Return the [x, y] coordinate for the center point of the cell that contains the specified text.  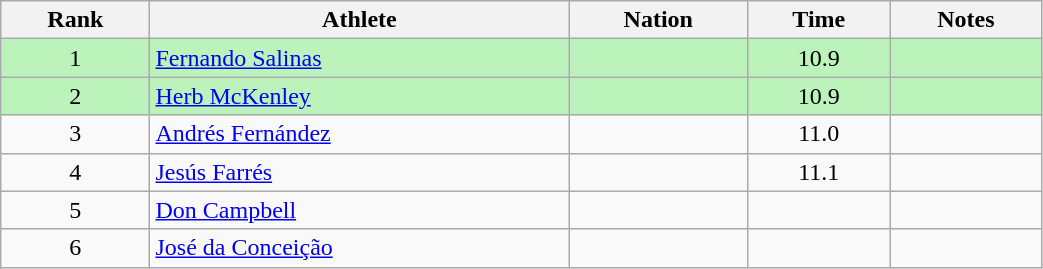
Herb McKenley [360, 96]
2 [76, 96]
Fernando Salinas [360, 58]
Don Campbell [360, 210]
4 [76, 172]
1 [76, 58]
5 [76, 210]
Notes [966, 20]
Nation [658, 20]
3 [76, 134]
11.0 [819, 134]
Rank [76, 20]
11.1 [819, 172]
José da Conceição [360, 248]
Jesús Farrés [360, 172]
Time [819, 20]
Andrés Fernández [360, 134]
Athlete [360, 20]
6 [76, 248]
